Return (x, y) of the center of cell containing provided text 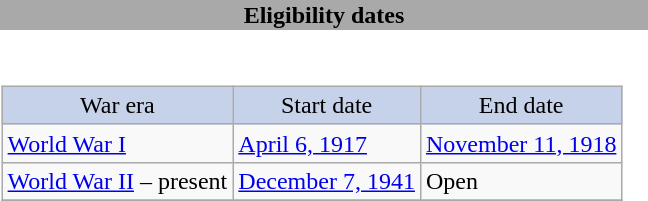
Start date (327, 105)
November 11, 1918 (520, 143)
World War II – present (118, 181)
April 6, 1917 (327, 143)
Open (520, 181)
Eligibility dates (324, 15)
End date (520, 105)
World War I (118, 143)
December 7, 1941 (327, 181)
War era (118, 105)
